Locate the cell with the specified text and output its [X, Y] center coordinate. 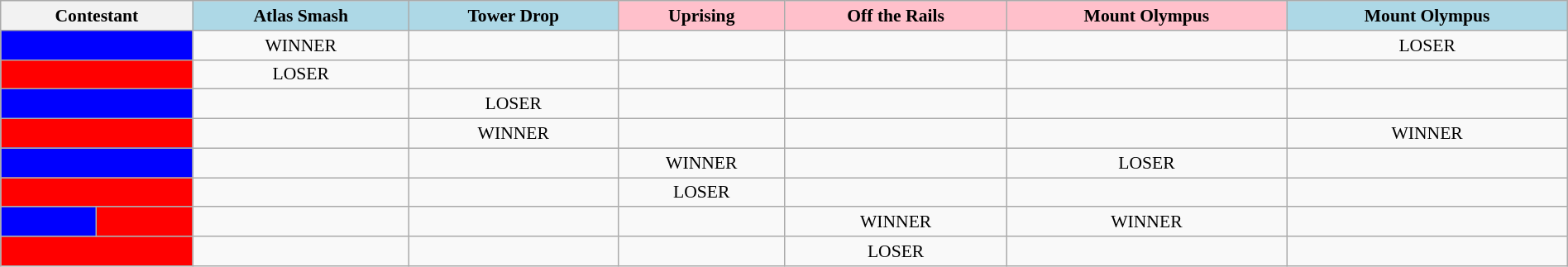
Contestant [97, 16]
Atlas Smash [301, 16]
Uprising [701, 16]
Off the Rails [895, 16]
Tower Drop [513, 16]
